Determine the (X, Y) coordinate at the center of the cell enclosing the given text.  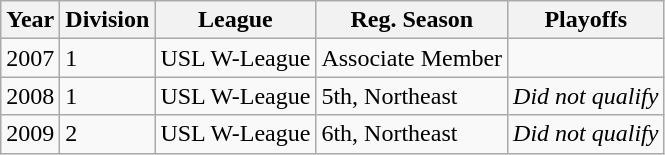
Year (30, 20)
Division (108, 20)
2009 (30, 134)
2007 (30, 58)
2008 (30, 96)
Reg. Season (412, 20)
League (236, 20)
Playoffs (586, 20)
5th, Northeast (412, 96)
2 (108, 134)
6th, Northeast (412, 134)
Associate Member (412, 58)
